Output the (x, y) coordinate of the center of the cell containing the given text.  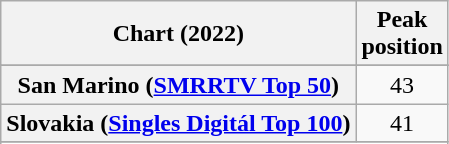
San Marino (SMRRTV Top 50) (178, 85)
Slovakia (Singles Digitál Top 100) (178, 123)
41 (402, 123)
43 (402, 85)
Chart (2022) (178, 34)
Peakposition (402, 34)
